Search for the cell housing the specified text and yield its (X, Y) center coordinate. 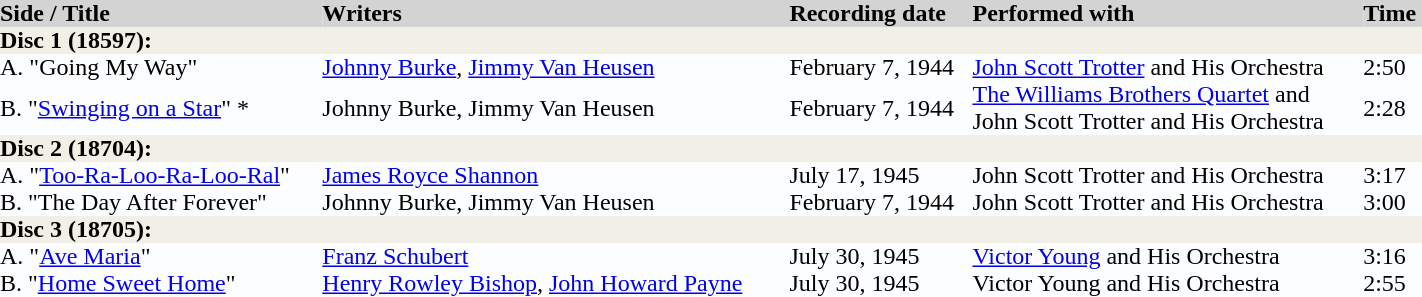
Writers (556, 14)
B. "Swinging on a Star" * (161, 108)
B. "Home Sweet Home" (161, 284)
3:16 (1392, 256)
2:55 (1392, 284)
3:17 (1392, 176)
A. "Going My Way" (161, 68)
The Williams Brothers Quartet andJohn Scott Trotter and His Orchestra (1168, 108)
3:00 (1392, 202)
July 17, 1945 (880, 176)
Disc 3 (18705): (711, 230)
A. "Ave Maria" (161, 256)
James Royce Shannon (556, 176)
Franz Schubert (556, 256)
Time (1392, 14)
Disc 1 (18597): (711, 40)
Disc 2 (18704): (711, 148)
Henry Rowley Bishop, John Howard Payne (556, 284)
A. "Too-Ra-Loo-Ra-Loo-Ral" (161, 176)
Recording date (880, 14)
2:28 (1392, 108)
B. "The Day After Forever" (161, 202)
Performed with (1168, 14)
Side / Title (161, 14)
2:50 (1392, 68)
